Output the (x, y) coordinate of the center of the cell containing the given text.  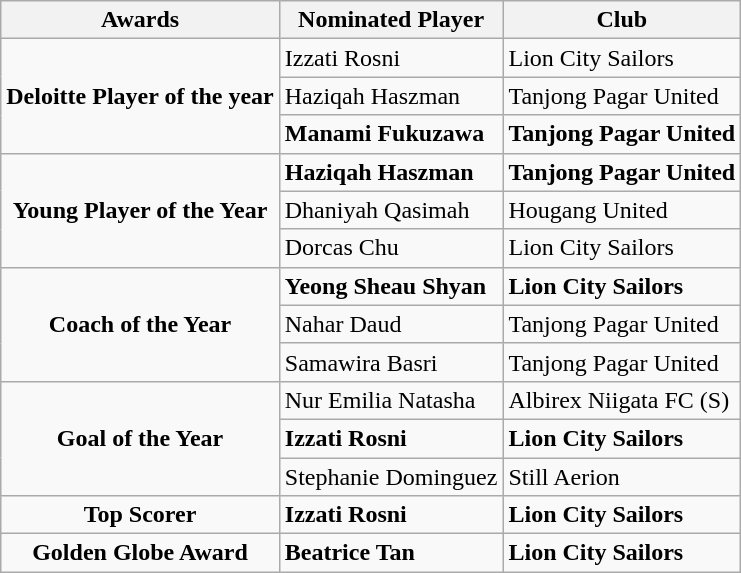
Young Player of the Year (140, 210)
Hougang United (622, 210)
Stephanie Dominguez (391, 477)
Coach of the Year (140, 324)
Top Scorer (140, 515)
Still Aerion (622, 477)
Goal of the Year (140, 438)
Deloitte Player of the year (140, 96)
Manami Fukuzawa (391, 134)
Dhaniyah Qasimah (391, 210)
Nur Emilia Natasha (391, 400)
Dorcas Chu (391, 248)
Nahar Daud (391, 324)
Yeong Sheau Shyan (391, 286)
Beatrice Tan (391, 553)
Albirex Niigata FC (S) (622, 400)
Golden Globe Award (140, 553)
Club (622, 20)
Samawira Basri (391, 362)
Nominated Player (391, 20)
Awards (140, 20)
